Pinpoint the cell where the given text exists, returning its [X, Y] midpoint coordinate. 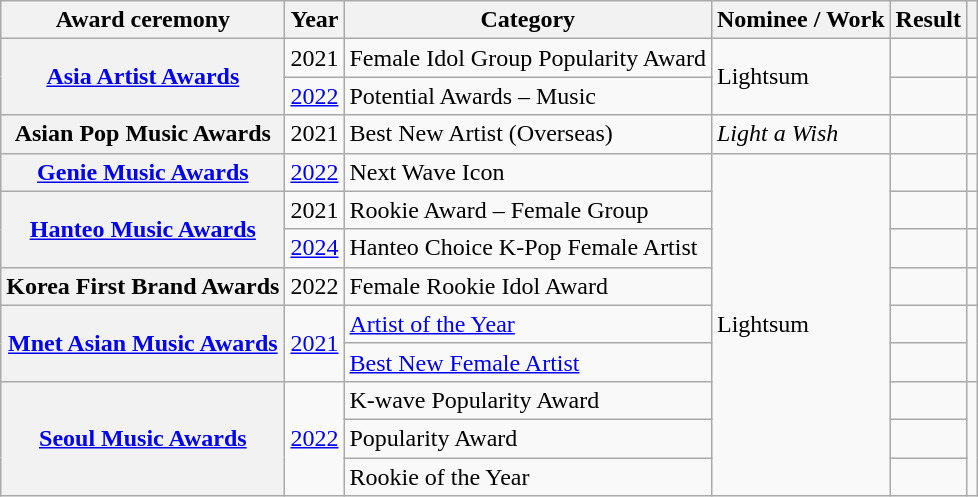
Genie Music Awards [143, 172]
Artist of the Year [528, 324]
Next Wave Icon [528, 172]
Potential Awards – Music [528, 96]
Rookie of the Year [528, 477]
Female Rookie Idol Award [528, 286]
Seoul Music Awards [143, 438]
Category [528, 20]
Korea First Brand Awards [143, 286]
Hanteo Choice K-Pop Female Artist [528, 248]
Light a Wish [800, 134]
Asia Artist Awards [143, 77]
Nominee / Work [800, 20]
Female Idol Group Popularity Award [528, 58]
Best New Female Artist [528, 362]
Popularity Award [528, 438]
K-wave Popularity Award [528, 400]
2024 [314, 248]
Year [314, 20]
Hanteo Music Awards [143, 229]
Best New Artist (Overseas) [528, 134]
Result [928, 20]
Asian Pop Music Awards [143, 134]
Rookie Award – Female Group [528, 210]
Mnet Asian Music Awards [143, 343]
Award ceremony [143, 20]
